Return (x, y) of the center of cell containing provided text 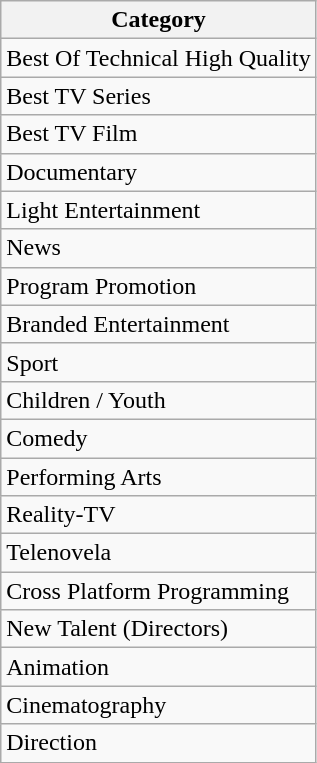
Cross Platform Programming (159, 591)
Best TV Series (159, 96)
Cinematography (159, 705)
Children / Youth (159, 400)
Best Of Technical High Quality (159, 58)
Program Promotion (159, 286)
Performing Arts (159, 477)
New Talent (Directors) (159, 629)
Sport (159, 362)
News (159, 248)
Reality-TV (159, 515)
Best TV Film (159, 134)
Category (159, 20)
Documentary (159, 172)
Direction (159, 743)
Branded Entertainment (159, 324)
Comedy (159, 438)
Animation (159, 667)
Telenovela (159, 553)
Light Entertainment (159, 210)
